For the text-containing cell, return its midpoint in (X, Y) coordinate format. 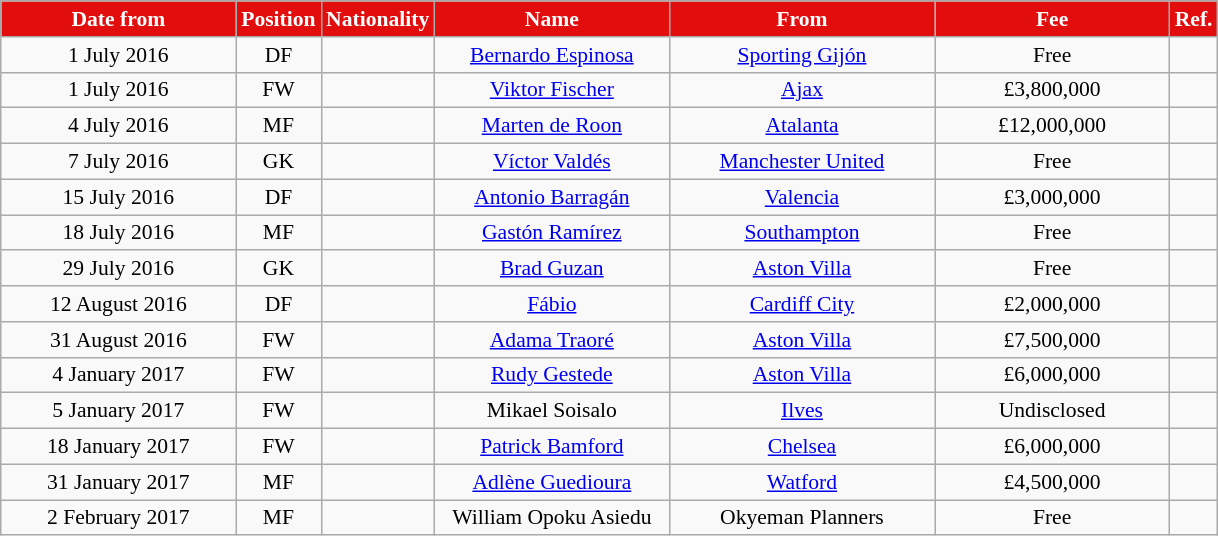
£7,500,000 (1052, 340)
£3,800,000 (1052, 90)
Watford (802, 482)
Gastón Ramírez (552, 233)
Okyeman Planners (802, 518)
2 February 2017 (118, 518)
Cardiff City (802, 304)
4 January 2017 (118, 375)
Name (552, 19)
Víctor Valdés (552, 162)
Ilves (802, 411)
Atalanta (802, 126)
Viktor Fischer (552, 90)
£12,000,000 (1052, 126)
Manchester United (802, 162)
Rudy Gestede (552, 375)
12 August 2016 (118, 304)
Adama Traoré (552, 340)
Fee (1052, 19)
Position (278, 19)
Marten de Roon (552, 126)
15 July 2016 (118, 197)
7 July 2016 (118, 162)
Nationality (378, 19)
31 August 2016 (118, 340)
Fábio (552, 304)
Ref. (1194, 19)
Antonio Barragán (552, 197)
Southampton (802, 233)
29 July 2016 (118, 269)
Patrick Bamford (552, 447)
Adlène Guedioura (552, 482)
4 July 2016 (118, 126)
Date from (118, 19)
31 January 2017 (118, 482)
Brad Guzan (552, 269)
Mikael Soisalo (552, 411)
Valencia (802, 197)
5 January 2017 (118, 411)
£4,500,000 (1052, 482)
Ajax (802, 90)
£2,000,000 (1052, 304)
18 July 2016 (118, 233)
From (802, 19)
William Opoku Asiedu (552, 518)
Chelsea (802, 447)
Undisclosed (1052, 411)
£3,000,000 (1052, 197)
Bernardo Espinosa (552, 55)
18 January 2017 (118, 447)
Sporting Gijón (802, 55)
